Detect which cell encompasses the target text, then output its [x, y] center coordinate. 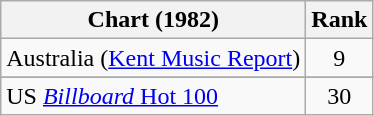
Australia (Kent Music Report) [154, 58]
9 [340, 58]
30 [340, 96]
Chart (1982) [154, 20]
Rank [340, 20]
US Billboard Hot 100 [154, 96]
